For the text-containing cell, return its midpoint in (x, y) coordinate format. 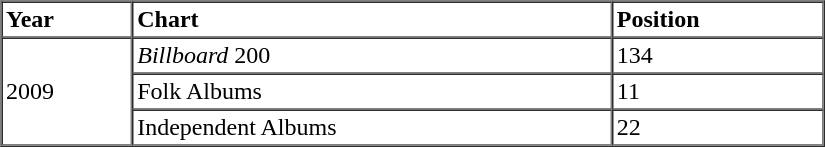
134 (718, 56)
Year (68, 20)
Independent Albums (373, 128)
Position (718, 20)
Folk Albums (373, 92)
22 (718, 128)
Billboard 200 (373, 56)
2009 (68, 92)
11 (718, 92)
Chart (373, 20)
